Find where the given text appears and provide that cell's center as [X, Y] coordinate. 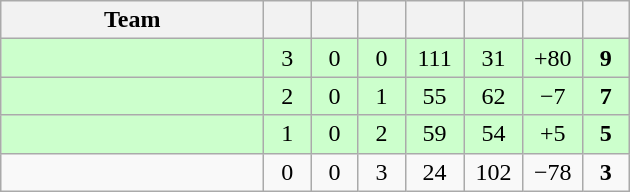
+80 [552, 58]
24 [434, 172]
+5 [552, 134]
62 [494, 96]
59 [434, 134]
7 [606, 96]
55 [434, 96]
31 [494, 58]
−78 [552, 172]
9 [606, 58]
111 [434, 58]
Team [132, 20]
102 [494, 172]
5 [606, 134]
−7 [552, 96]
54 [494, 134]
